For the text-containing cell, return its midpoint in (x, y) coordinate format. 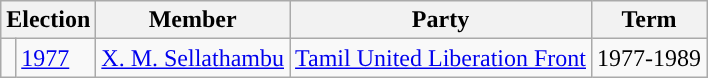
Member (193, 20)
1977 (56, 58)
Party (441, 20)
1977-1989 (650, 58)
Tamil United Liberation Front (441, 58)
X. M. Sellathambu (193, 58)
Election (48, 20)
Term (650, 20)
